Pinpoint the cell where the given text exists, returning its [x, y] midpoint coordinate. 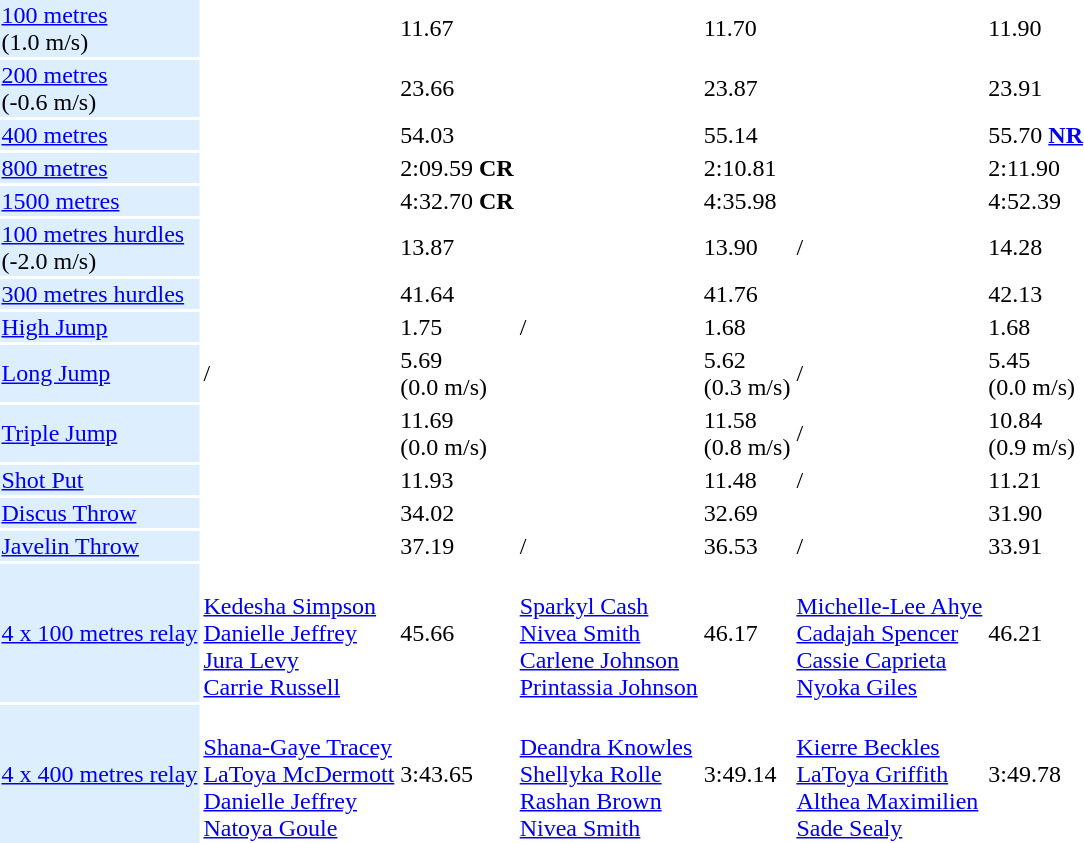
11.69 (0.0 m/s) [457, 434]
3:49.14 [747, 774]
11.58 (0.8 m/s) [747, 434]
5.69 (0.0 m/s) [457, 374]
300 metres hurdles [100, 294]
Kierre Beckles LaToya Griffith Althea Maximilien Sade Sealy [890, 774]
23.87 [747, 88]
11.48 [747, 480]
3:43.65 [457, 774]
Shot Put [100, 480]
Kedesha Simpson Danielle Jeffrey Jura Levy Carrie Russell [299, 633]
45.66 [457, 633]
Discus Throw [100, 513]
4:32.70 CR [457, 201]
1.68 [747, 327]
High Jump [100, 327]
Javelin Throw [100, 546]
200 metres (-0.6 m/s) [100, 88]
13.90 [747, 248]
Shana-Gaye Tracey LaToya McDermott Danielle Jeffrey Natoya Goule [299, 774]
800 metres [100, 168]
4:35.98 [747, 201]
11.67 [457, 28]
1.75 [457, 327]
100 metres hurdles (-2.0 m/s) [100, 248]
36.53 [747, 546]
37.19 [457, 546]
5.62 (0.3 m/s) [747, 374]
4 x 400 metres relay [100, 774]
2:09.59 CR [457, 168]
Deandra Knowles Shellyka Rolle Rashan Brown Nivea Smith [608, 774]
Michelle-Lee Ahye Cadajah Spencer Cassie Caprieta Nyoka Giles [890, 633]
54.03 [457, 135]
Sparkyl Cash Nivea Smith Carlene Johnson Printassia Johnson [608, 633]
2:10.81 [747, 168]
400 metres [100, 135]
13.87 [457, 248]
46.17 [747, 633]
11.70 [747, 28]
32.69 [747, 513]
Triple Jump [100, 434]
1500 metres [100, 201]
41.64 [457, 294]
11.93 [457, 480]
55.14 [747, 135]
23.66 [457, 88]
4 x 100 metres relay [100, 633]
100 metres (1.0 m/s) [100, 28]
Long Jump [100, 374]
34.02 [457, 513]
41.76 [747, 294]
